For the text-containing cell, return its midpoint in [x, y] coordinate format. 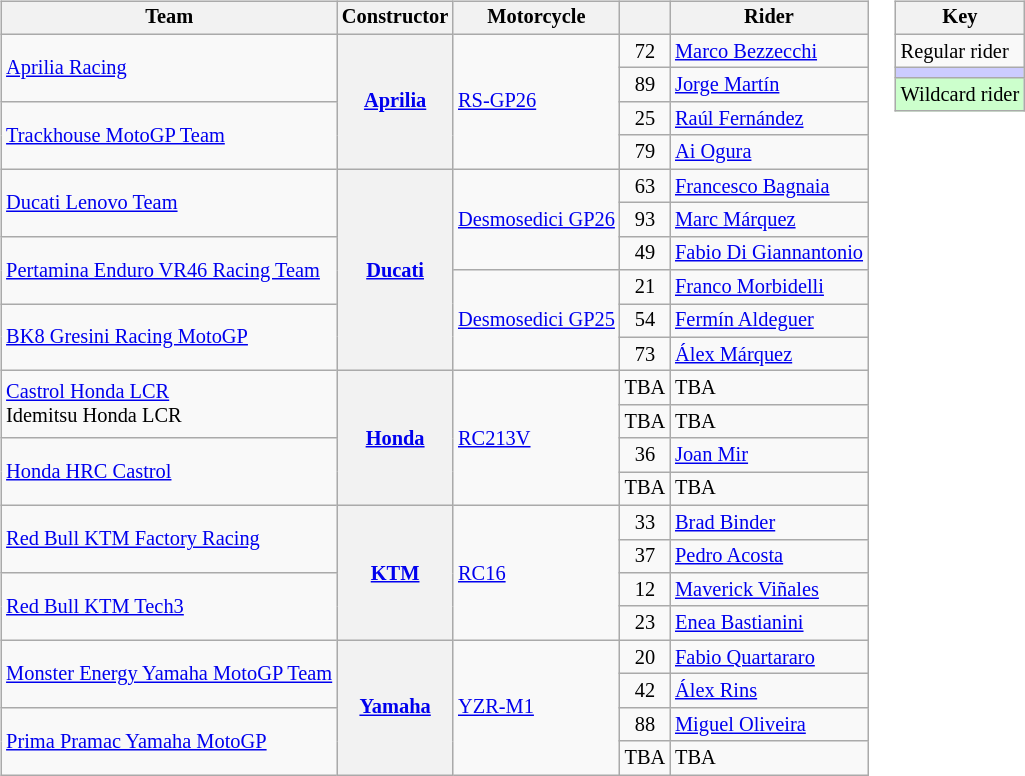
Honda HRC Castrol [169, 472]
Team [169, 18]
Álex Rins [769, 691]
RC16 [536, 572]
49 [645, 253]
Jorge Martín [769, 85]
25 [645, 119]
20 [645, 657]
Joan Mir [769, 455]
Wildcard rider [960, 95]
Prima Pramac Yamaha MotoGP [169, 740]
79 [645, 152]
Desmosedici GP26 [536, 220]
Ducati Lenovo Team [169, 202]
Constructor [395, 18]
Trackhouse MotoGP Team [169, 136]
Maverick Viñales [769, 590]
RS-GP26 [536, 102]
Ai Ogura [769, 152]
Monster Energy Yamaha MotoGP Team [169, 674]
Ducati [395, 270]
21 [645, 287]
Yamaha [395, 708]
Key [960, 18]
Fermín Aldeguer [769, 321]
63 [645, 186]
Red Bull KTM Factory Racing [169, 538]
42 [645, 691]
89 [645, 85]
88 [645, 724]
Raúl Fernández [769, 119]
Álex Márquez [769, 354]
YZR-M1 [536, 708]
37 [645, 556]
Marco Bezzecchi [769, 51]
Regular rider [960, 51]
Pedro Acosta [769, 556]
36 [645, 455]
72 [645, 51]
Honda [395, 438]
Red Bull KTM Tech3 [169, 606]
KTM [395, 572]
54 [645, 321]
Franco Morbidelli [769, 287]
23 [645, 623]
Pertamina Enduro VR46 Racing Team [169, 270]
73 [645, 354]
Desmosedici GP25 [536, 320]
RC213V [536, 438]
Enea Bastianini [769, 623]
Francesco Bagnaia [769, 186]
Miguel Oliveira [769, 724]
Marc Márquez [769, 220]
93 [645, 220]
Rider [769, 18]
Brad Binder [769, 522]
BK8 Gresini Racing MotoGP [169, 338]
Castrol Honda LCR Idemitsu Honda LCR [169, 404]
Aprilia [395, 102]
Fabio Di Giannantonio [769, 253]
Motorcycle [536, 18]
Fabio Quartararo [769, 657]
12 [645, 590]
33 [645, 522]
Aprilia Racing [169, 68]
